For the text-containing cell, return its midpoint in (X, Y) coordinate format. 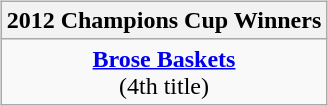
Brose Baskets(4th title) (164, 72)
2012 Champions Cup Winners (164, 20)
